Search for the cell housing the specified text and yield its [X, Y] center coordinate. 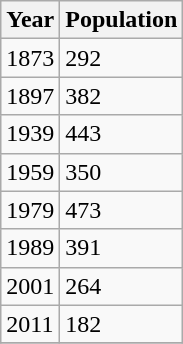
Population [122, 20]
1897 [30, 96]
264 [122, 286]
Year [30, 20]
1989 [30, 248]
391 [122, 248]
2001 [30, 286]
2011 [30, 324]
1939 [30, 134]
1873 [30, 58]
350 [122, 172]
292 [122, 58]
443 [122, 134]
473 [122, 210]
1979 [30, 210]
1959 [30, 172]
182 [122, 324]
382 [122, 96]
